Determine the [x, y] coordinate at the center of the cell enclosing the given text.  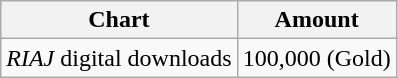
Amount [316, 20]
RIAJ digital downloads [119, 58]
Chart [119, 20]
100,000 (Gold) [316, 58]
